Find where the given text appears and provide that cell's center as (X, Y) coordinate. 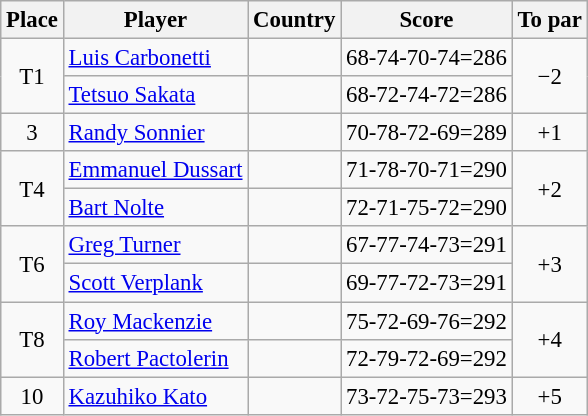
Place (32, 20)
75-72-69-76=292 (427, 321)
70-78-72-69=289 (427, 133)
Scott Verplank (156, 283)
71-78-70-71=290 (427, 170)
Score (427, 20)
Roy Mackenzie (156, 321)
Kazuhiko Kato (156, 396)
72-79-72-69=292 (427, 358)
Greg Turner (156, 245)
72-71-75-72=290 (427, 208)
Player (156, 20)
T8 (32, 340)
Country (294, 20)
+5 (550, 396)
Luis Carbonetti (156, 58)
Randy Sonnier (156, 133)
10 (32, 396)
Emmanuel Dussart (156, 170)
Bart Nolte (156, 208)
68-74-70-74=286 (427, 58)
+3 (550, 264)
Robert Pactolerin (156, 358)
68-72-74-72=286 (427, 95)
To par (550, 20)
T4 (32, 188)
T1 (32, 76)
67-77-74-73=291 (427, 245)
T6 (32, 264)
73-72-75-73=293 (427, 396)
−2 (550, 76)
69-77-72-73=291 (427, 283)
Tetsuo Sakata (156, 95)
+4 (550, 340)
+2 (550, 188)
3 (32, 133)
+1 (550, 133)
